Return (x, y) of the center of cell containing provided text 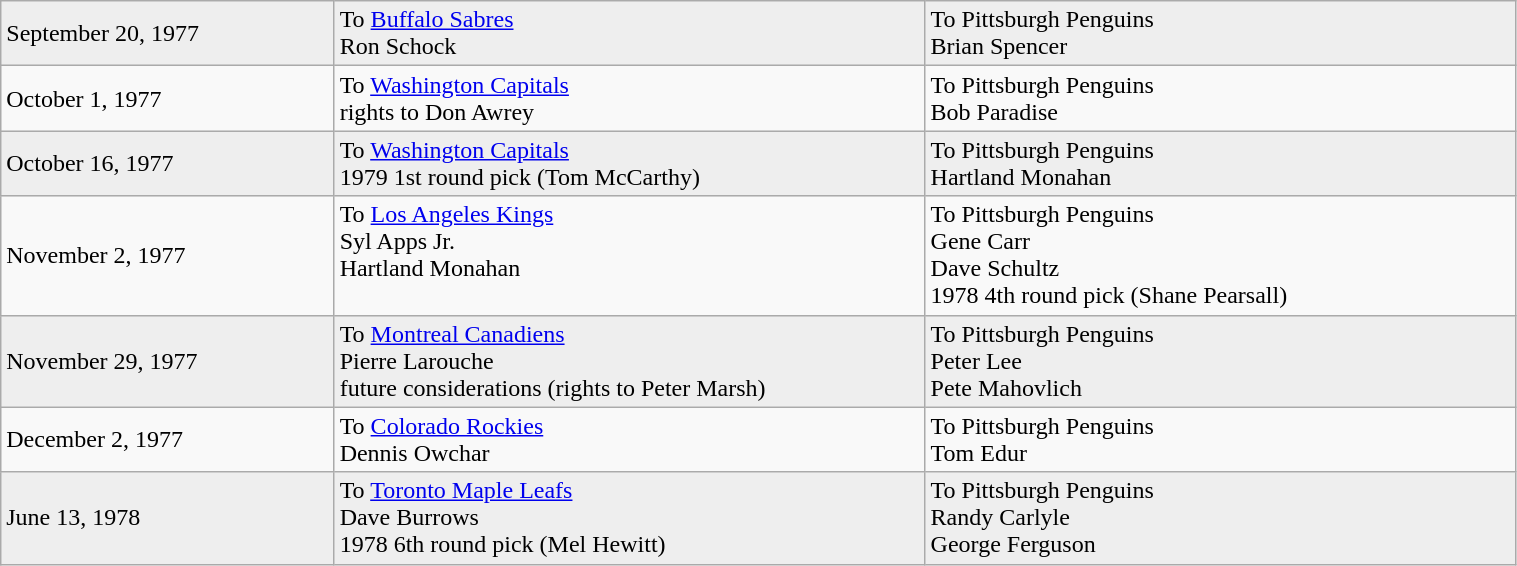
December 2, 1977 (168, 440)
October 16, 1977 (168, 164)
To Toronto Maple LeafsDave Burrows1978 6th round pick (Mel Hewitt) (630, 518)
To Pittsburgh PenguinsPeter LeePete Mahovlich (1220, 361)
To Buffalo SabresRon Schock (630, 34)
June 13, 1978 (168, 518)
To Pittsburgh PenguinsHartland Monahan (1220, 164)
To Pittsburgh PenguinsTom Edur (1220, 440)
October 1, 1977 (168, 98)
To Los Angeles KingsSyl Apps Jr.Hartland Monahan (630, 256)
To Pittsburgh PenguinsGene CarrDave Schultz1978 4th round pick (Shane Pearsall) (1220, 256)
November 29, 1977 (168, 361)
To Pittsburgh PenguinsRandy CarlyleGeorge Ferguson (1220, 518)
To Pittsburgh PenguinsBrian Spencer (1220, 34)
November 2, 1977 (168, 256)
To Washington Capitals1979 1st round pick (Tom McCarthy) (630, 164)
To Pittsburgh PenguinsBob Paradise (1220, 98)
To Colorado RockiesDennis Owchar (630, 440)
To Montreal CanadiensPierre Larouchefuture considerations (rights to Peter Marsh) (630, 361)
To Washington Capitalsrights to Don Awrey (630, 98)
September 20, 1977 (168, 34)
